Determine the (X, Y) coordinate at the center of the cell enclosing the given text.  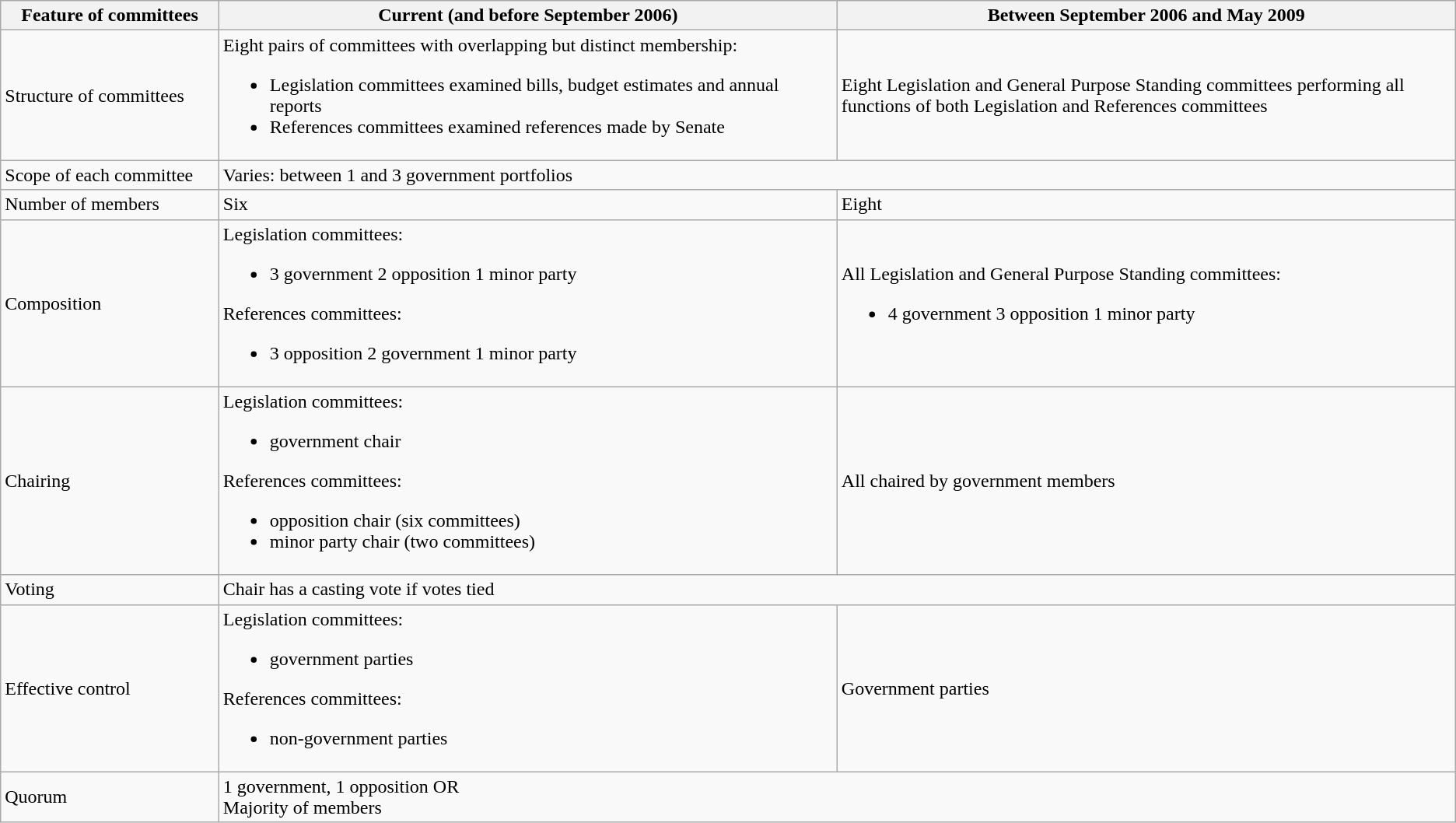
Number of members (110, 205)
Six (527, 205)
Current (and before September 2006) (527, 16)
Legislation committees:government chairReferences committees:opposition chair (six committees)minor party chair (two committees) (527, 481)
Quorum (110, 797)
Legislation committees:government partiesReferences committees:non-government parties (527, 688)
Eight (1146, 205)
Scope of each committee (110, 175)
All Legislation and General Purpose Standing committees:4 government 3 opposition 1 minor party (1146, 303)
Legislation committees:3 government 2 opposition 1 minor partyReferences committees:3 opposition 2 government 1 minor party (527, 303)
Government parties (1146, 688)
Structure of committees (110, 95)
Voting (110, 590)
Between September 2006 and May 2009 (1146, 16)
Chair has a casting vote if votes tied (837, 590)
Varies: between 1 and 3 government portfolios (837, 175)
Eight Legislation and General Purpose Standing committees performing all functions of both Legislation and References committees (1146, 95)
Effective control (110, 688)
Composition (110, 303)
1 government, 1 opposition ORMajority of members (837, 797)
All chaired by government members (1146, 481)
Feature of committees (110, 16)
Chairing (110, 481)
